Find where the given text appears and provide that cell's center as (X, Y) coordinate. 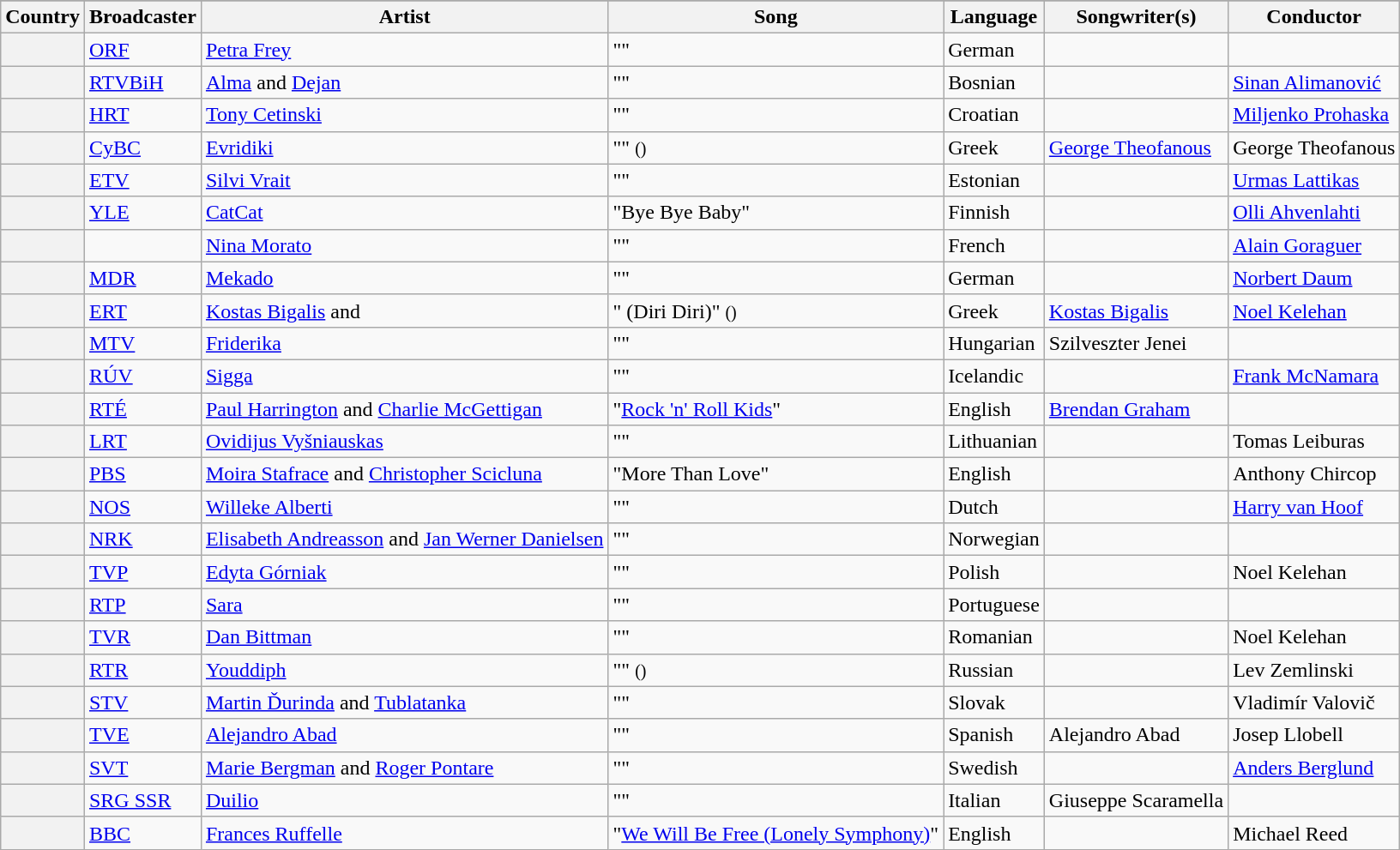
Dutch (994, 507)
Polish (994, 572)
French (994, 245)
STV (142, 702)
Language (994, 17)
Friderika (405, 343)
Croatian (994, 115)
Nina Morato (405, 245)
Lev Zemlinski (1314, 670)
Tomas Leiburas (1314, 442)
Petra Frey (405, 50)
Portuguese (994, 605)
Paul Harrington and Charlie McGettigan (405, 409)
Harry van Hoof (1314, 507)
Sinan Alimanović (1314, 82)
RTVBiH (142, 82)
Michael Reed (1314, 833)
Duilio (405, 800)
TVE (142, 735)
Spanish (994, 735)
"Rock 'n' Roll Kids" (775, 409)
MTV (142, 343)
CyBC (142, 148)
Evridiki (405, 148)
Slovak (994, 702)
CatCat (405, 213)
PBS (142, 474)
Russian (994, 670)
Frank McNamara (1314, 376)
Artist (405, 17)
"We Will Be Free (Lonely Symphony)" (775, 833)
MDR (142, 278)
Dan Bittman (405, 637)
Marie Bergman and Roger Pontare (405, 768)
Broadcaster (142, 17)
SVT (142, 768)
Ovidijus Vyšniauskas (405, 442)
" (Diri Diri)" () (775, 310)
Lithuanian (994, 442)
Finnish (994, 213)
Norwegian (994, 540)
Romanian (994, 637)
BBC (142, 833)
LRT (142, 442)
Elisabeth Andreasson and Jan Werner Danielsen (405, 540)
Mekado (405, 278)
Conductor (1314, 17)
Szilveszter Jenei (1136, 343)
Youddiph (405, 670)
Italian (994, 800)
Songwriter(s) (1136, 17)
Bosnian (994, 82)
HRT (142, 115)
Tony Cetinski (405, 115)
Miljenko Prohaska (1314, 115)
Icelandic (994, 376)
NOS (142, 507)
Olli Ahvenlahti (1314, 213)
Anthony Chircop (1314, 474)
Kostas Bigalis (1136, 310)
Brendan Graham (1136, 409)
Alma and Dejan (405, 82)
RTR (142, 670)
Edyta Górniak (405, 572)
ERT (142, 310)
YLE (142, 213)
RTP (142, 605)
Kostas Bigalis and (405, 310)
Country (43, 17)
RTÉ (142, 409)
Moira Stafrace and Christopher Scicluna (405, 474)
Vladimír Valovič (1314, 702)
Estonian (994, 180)
ETV (142, 180)
Willeke Alberti (405, 507)
Urmas Lattikas (1314, 180)
Norbert Daum (1314, 278)
NRK (142, 540)
TVR (142, 637)
Alain Goraguer (1314, 245)
"Bye Bye Baby" (775, 213)
RÚV (142, 376)
Sigga (405, 376)
Frances Ruffelle (405, 833)
Song (775, 17)
SRG SSR (142, 800)
"More Than Love" (775, 474)
Giuseppe Scaramella (1136, 800)
ORF (142, 50)
TVP (142, 572)
Silvi Vrait (405, 180)
Sara (405, 605)
Hungarian (994, 343)
Martin Ďurinda and Tublatanka (405, 702)
Anders Berglund (1314, 768)
Josep Llobell (1314, 735)
Swedish (994, 768)
